Locate the cell with the specified text and output its (x, y) center coordinate. 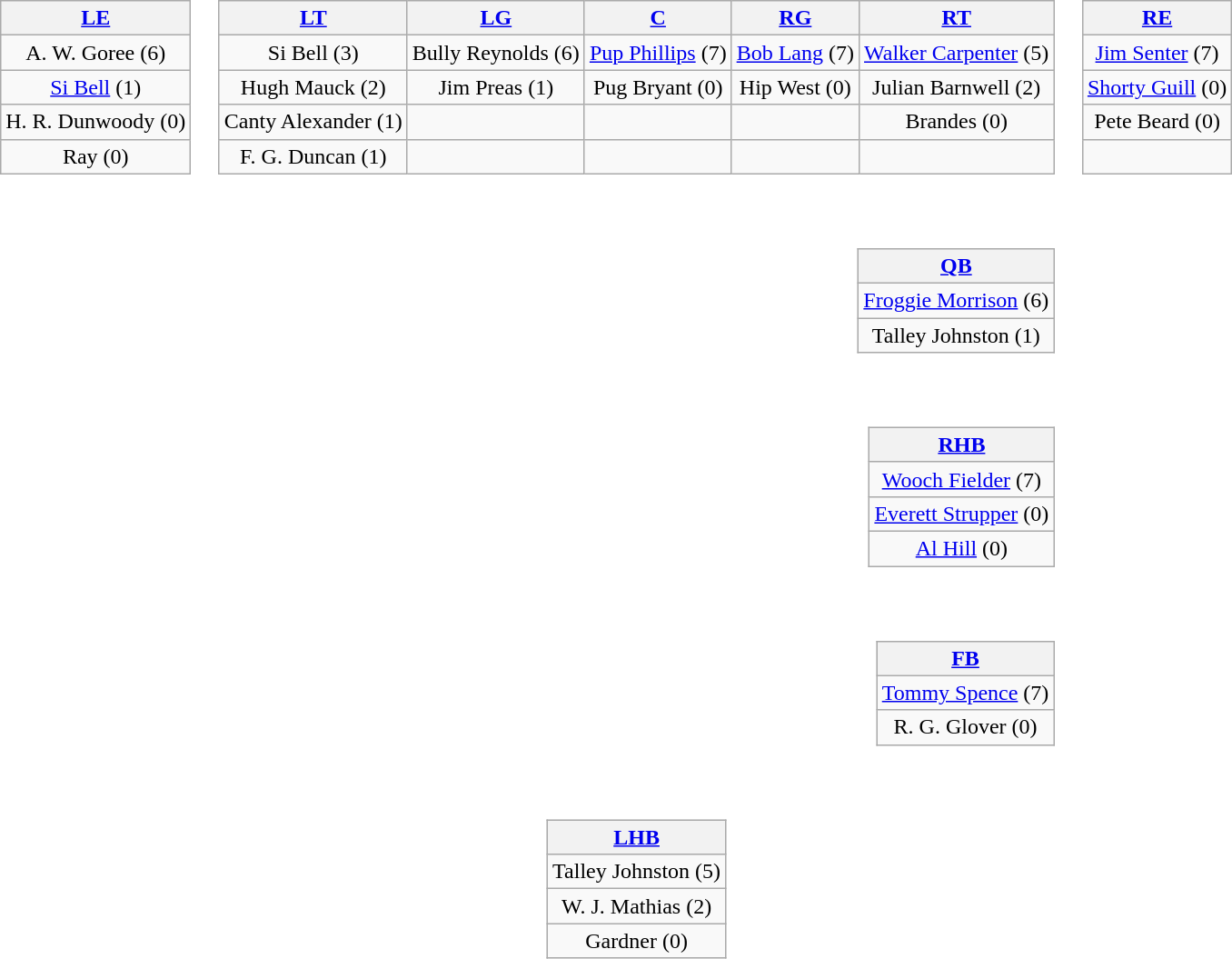
Tommy Spence (7) (965, 693)
Jim Preas (1) (496, 87)
R. G. Glover (0) (965, 727)
FB Tommy Spence (7) R. G. Glover (0) (647, 681)
Si Bell (3) (313, 53)
Pug Bryant (0) (658, 87)
Hip West (0) (795, 87)
LE (96, 18)
F. G. Duncan (1) (313, 156)
Pete Beard (0) (1157, 122)
LHB (637, 837)
Talley Johnston (5) (637, 872)
Gardner (0) (637, 941)
Talley Johnston (1) (956, 335)
Jim Senter (7) (1157, 53)
FB (965, 658)
Bob Lang (7) (795, 53)
Al Hill (0) (961, 548)
Wooch Fielder (7) (961, 479)
RE (1157, 18)
Julian Barnwell (2) (957, 87)
Ray (0) (96, 156)
Everett Strupper (0) (961, 514)
RG (795, 18)
A. W. Goree (6) (96, 53)
Pup Phillips (7) (658, 53)
Canty Alexander (1) (313, 122)
Shorty Guill (0) (1157, 87)
QB Froggie Morrison (6) Talley Johnston (1) (647, 288)
Bully Reynolds (6) (496, 53)
Brandes (0) (957, 122)
RT (957, 18)
Froggie Morrison (6) (956, 301)
RHB Wooch Fielder (7) Everett Strupper (0) Al Hill (0) (647, 484)
Hugh Mauck (2) (313, 87)
Walker Carpenter (5) (957, 53)
LG (496, 18)
Si Bell (1) (96, 87)
QB (956, 266)
LT (313, 18)
H. R. Dunwoody (0) (96, 122)
W. J. Mathias (2) (637, 906)
RHB (961, 445)
C (658, 18)
